Capture the cell that displays the provided text and extract its (X, Y) central coordinate. 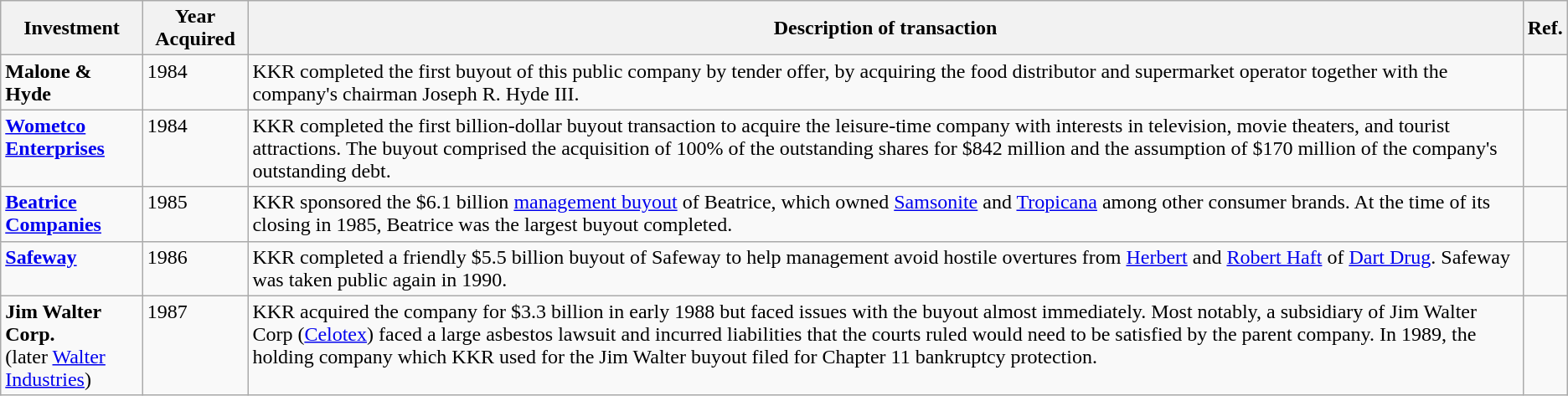
Ref. (1545, 28)
1986 (195, 268)
Safeway (72, 268)
Investment (72, 28)
1985 (195, 214)
Beatrice Companies (72, 214)
Malone & Hyde (72, 82)
Jim Walter Corp.(later Walter Industries) (72, 345)
Wometco Enterprises (72, 148)
1987 (195, 345)
Year Acquired (195, 28)
Description of transaction (885, 28)
